Determine the [X, Y] coordinate at the center of the cell enclosing the given text.  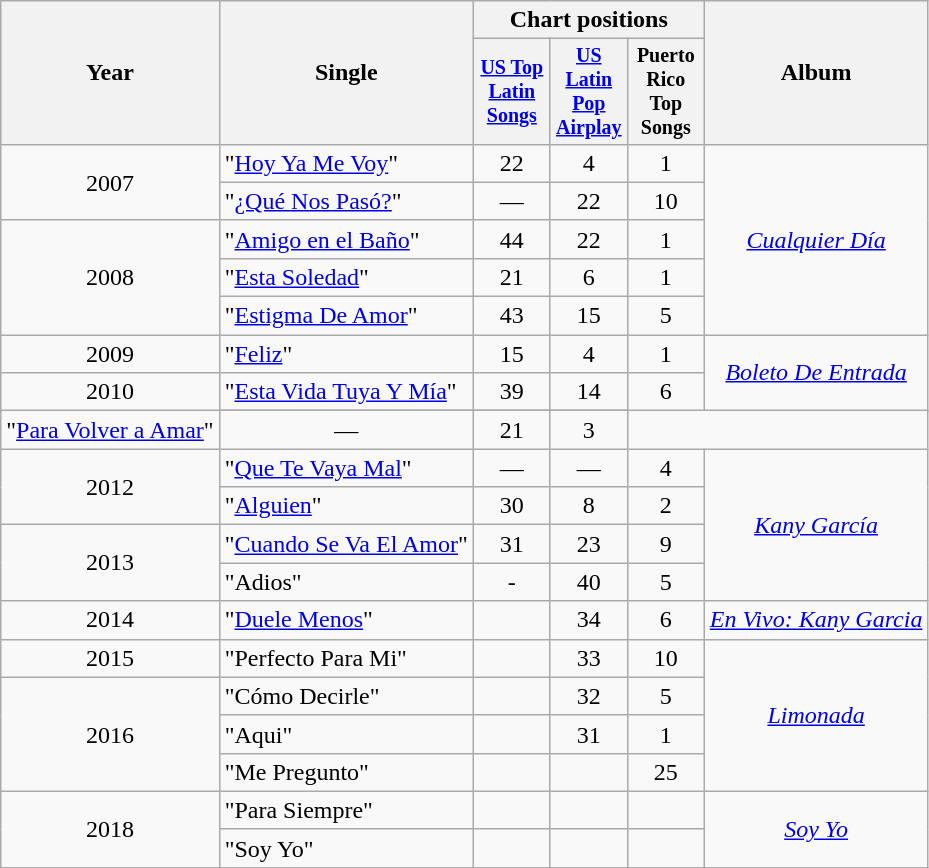
2016 [110, 734]
"Feliz" [346, 354]
US Top Latin Songs [512, 92]
"Adios" [346, 582]
"Soy Yo" [346, 848]
2009 [110, 354]
40 [588, 582]
"Esta Soledad" [346, 277]
"Duele Menos" [346, 620]
"Que Te Vaya Mal" [346, 468]
Limonada [816, 715]
"Perfecto Para Mi" [346, 658]
3 [588, 430]
2018 [110, 829]
"¿Qué Nos Pasó?" [346, 201]
44 [512, 239]
2010 [110, 392]
9 [666, 544]
"Me Pregunto" [346, 772]
2012 [110, 487]
Year [110, 73]
Kany García [816, 525]
32 [588, 696]
2008 [110, 277]
39 [512, 392]
En Vivo: Kany Garcia [816, 620]
"Cuando Se Va El Amor" [346, 544]
"Estigma De Amor" [346, 316]
2014 [110, 620]
"Hoy Ya Me Voy" [346, 163]
Soy Yo [816, 829]
8 [588, 506]
"Esta Vida Tuya Y Mía" [346, 392]
2007 [110, 182]
"Alguien" [346, 506]
Album [816, 73]
"Para Siempre" [346, 810]
33 [588, 658]
14 [588, 392]
Cualquier Día [816, 239]
"Para Volver a Amar" [110, 430]
Single [346, 73]
2 [666, 506]
23 [588, 544]
US Latin Pop Airplay [588, 92]
"Amigo en el Baño" [346, 239]
30 [512, 506]
Boleto De Entrada [816, 373]
- [512, 582]
Puerto Rico Top Songs [666, 92]
2015 [110, 658]
"Cómo Decirle" [346, 696]
2013 [110, 563]
25 [666, 772]
Chart positions [588, 20]
"Aqui" [346, 734]
34 [588, 620]
43 [512, 316]
